Identify which cell holds the provided text, then report its (X, Y) central coordinate. 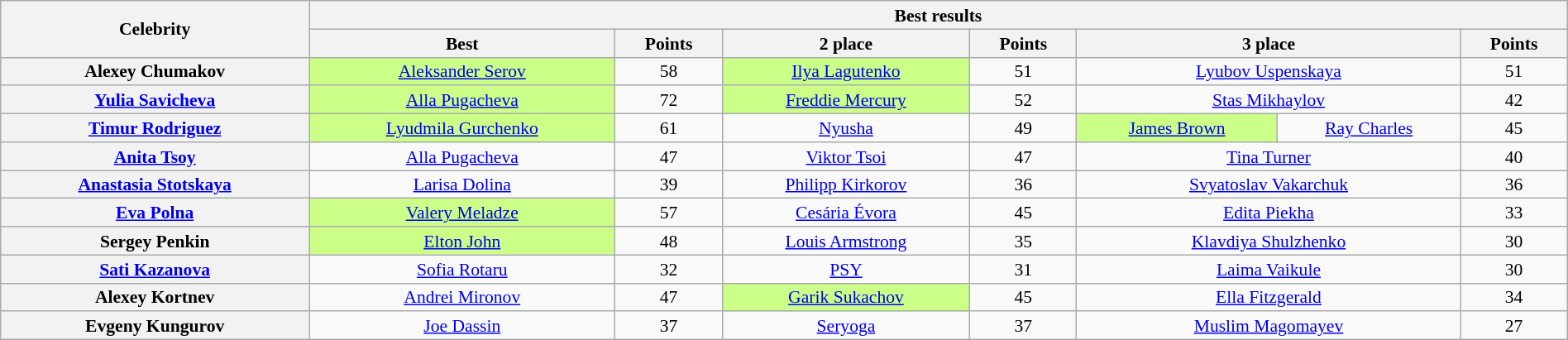
Anita Tsoy (155, 156)
PSY (846, 269)
Louis Armstrong (846, 241)
33 (1513, 213)
Lyudmila Gurchenko (462, 128)
72 (668, 100)
58 (668, 71)
Ella Fitzgerald (1269, 297)
42 (1513, 100)
Philipp Kirkorov (846, 184)
Laima Vaikule (1269, 269)
Viktor Tsoi (846, 156)
Elton John (462, 241)
Best (462, 43)
34 (1513, 297)
Larisa Dolina (462, 184)
Alexey Kortnev (155, 297)
2 place (846, 43)
48 (668, 241)
Freddie Mercury (846, 100)
Stas Mikhaylov (1269, 100)
Cesária Évora (846, 213)
Celebrity (155, 29)
31 (1024, 269)
40 (1513, 156)
Eva Polna (155, 213)
Sati Kazanova (155, 269)
3 place (1269, 43)
Muslim Magomayev (1269, 326)
39 (668, 184)
52 (1024, 100)
Joe Dassin (462, 326)
49 (1024, 128)
61 (668, 128)
Alexey Chumakov (155, 71)
Anastasia Stotskaya (155, 184)
Sergey Penkin (155, 241)
Timur Rodriguez (155, 128)
Ray Charles (1369, 128)
Aleksander Serov (462, 71)
Edita Piekha (1269, 213)
James Brown (1177, 128)
Tina Turner (1269, 156)
35 (1024, 241)
Seryoga (846, 326)
32 (668, 269)
Svyatoslav Vakarchuk (1269, 184)
Klavdiya Shulzhenko (1269, 241)
Nyusha (846, 128)
Andrei Mironov (462, 297)
27 (1513, 326)
Garik Sukachov (846, 297)
Valery Meladze (462, 213)
Evgeny Kungurov (155, 326)
Sofia Rotaru (462, 269)
57 (668, 213)
Lyubov Uspenskaya (1269, 71)
Yulia Savicheva (155, 100)
Best results (939, 15)
Ilya Lagutenko (846, 71)
